From the cell containing the given text, extract its center point as (x, y) coordinate. 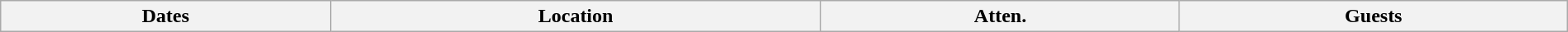
Guests (1373, 16)
Location (576, 16)
Dates (165, 16)
Atten. (1001, 16)
